Determine the [X, Y] coordinate at the center of the cell enclosing the given text.  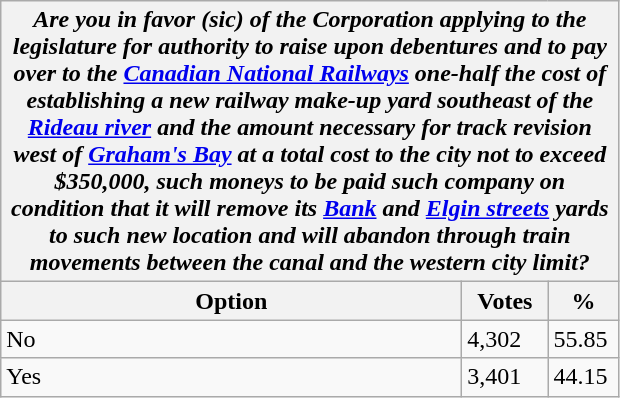
3,401 [505, 377]
Yes [232, 377]
No [232, 339]
Votes [505, 301]
55.85 [584, 339]
4,302 [505, 339]
Option [232, 301]
44.15 [584, 377]
% [584, 301]
